Provide the (x, y) coordinate of the cell's center where the given text is located.  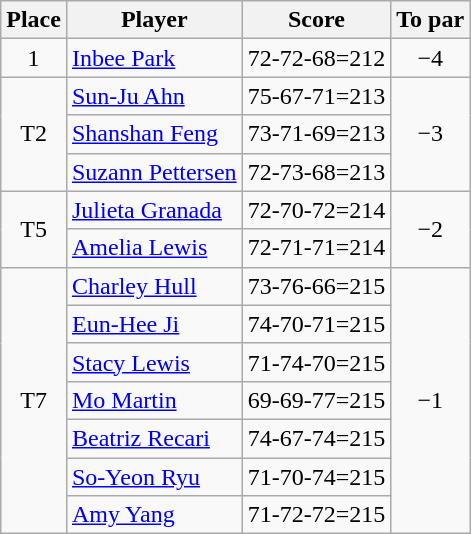
Score (316, 20)
71-70-74=215 (316, 477)
T5 (34, 229)
−2 (430, 229)
Inbee Park (154, 58)
Suzann Pettersen (154, 172)
−1 (430, 400)
74-67-74=215 (316, 438)
75-67-71=213 (316, 96)
T7 (34, 400)
Stacy Lewis (154, 362)
Shanshan Feng (154, 134)
−3 (430, 134)
To par (430, 20)
Place (34, 20)
Julieta Granada (154, 210)
72-70-72=214 (316, 210)
73-76-66=215 (316, 286)
1 (34, 58)
72-72-68=212 (316, 58)
Sun-Ju Ahn (154, 96)
Amelia Lewis (154, 248)
−4 (430, 58)
72-71-71=214 (316, 248)
T2 (34, 134)
74-70-71=215 (316, 324)
Beatriz Recari (154, 438)
Player (154, 20)
69-69-77=215 (316, 400)
So-Yeon Ryu (154, 477)
Eun-Hee Ji (154, 324)
73-71-69=213 (316, 134)
72-73-68=213 (316, 172)
71-72-72=215 (316, 515)
Charley Hull (154, 286)
Amy Yang (154, 515)
Mo Martin (154, 400)
71-74-70=215 (316, 362)
